Output the (x, y) coordinate of the center of the cell containing the given text.  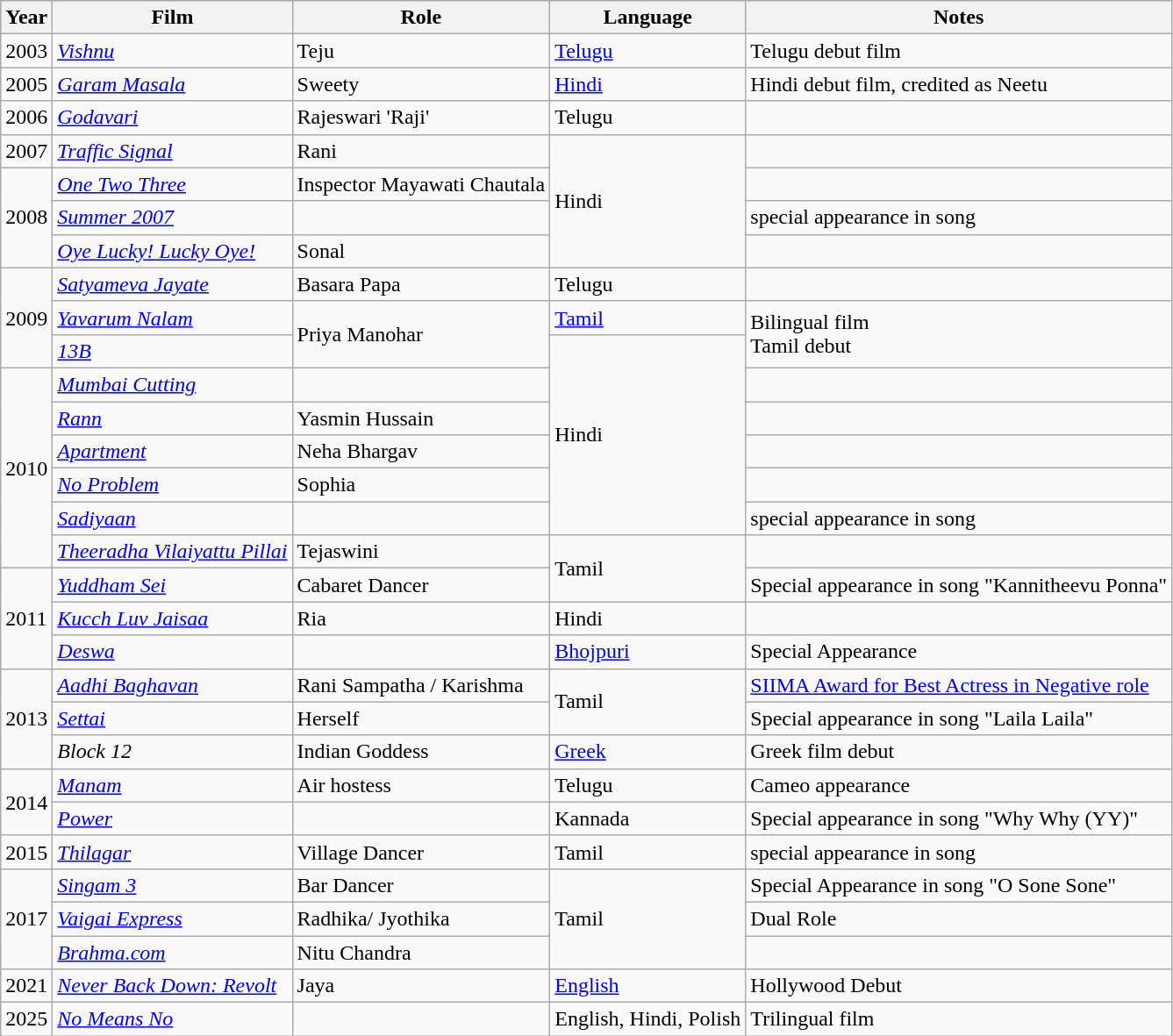
Yasmin Hussain (421, 418)
Cabaret Dancer (421, 585)
Teju (421, 51)
Bar Dancer (421, 885)
Cameo appearance (959, 785)
SIIMA Award for Best Actress in Negative role (959, 685)
Special Appearance in song "O Sone Sone" (959, 885)
Hindi debut film, credited as Neetu (959, 84)
Dual Role (959, 918)
Sweety (421, 84)
Manam (172, 785)
Herself (421, 718)
2010 (26, 468)
2021 (26, 986)
2013 (26, 718)
2025 (26, 1019)
No Problem (172, 485)
Priya Manohar (421, 334)
Greek film debut (959, 752)
2017 (26, 918)
13B (172, 351)
English, Hindi, Polish (647, 1019)
Power (172, 818)
Jaya (421, 986)
Indian Goddess (421, 752)
2007 (26, 151)
2005 (26, 84)
Vaigai Express (172, 918)
Neha Bhargav (421, 452)
Year (26, 18)
2015 (26, 852)
Notes (959, 18)
Special appearance in song "Kannitheevu Ponna" (959, 585)
Bhojpuri (647, 652)
Vishnu (172, 51)
Greek (647, 752)
Air hostess (421, 785)
Language (647, 18)
No Means No (172, 1019)
2006 (26, 118)
2003 (26, 51)
Thilagar (172, 852)
Film (172, 18)
Nitu Chandra (421, 952)
2009 (26, 318)
Kannada (647, 818)
Apartment (172, 452)
Ria (421, 618)
Hollywood Debut (959, 986)
Oye Lucky! Lucky Oye! (172, 251)
Yuddham Sei (172, 585)
Special Appearance (959, 652)
Special appearance in song "Laila Laila" (959, 718)
Mumbai Cutting (172, 384)
Kucch Luv Jaisaa (172, 618)
Yavarum Nalam (172, 318)
Block 12 (172, 752)
Sadiyaan (172, 518)
Summer 2007 (172, 218)
Telugu debut film (959, 51)
Garam Masala (172, 84)
Inspector Mayawati Chautala (421, 184)
2008 (26, 218)
Deswa (172, 652)
Radhika/ Jyothika (421, 918)
Trilingual film (959, 1019)
Aadhi Baghavan (172, 685)
English (647, 986)
Basara Papa (421, 284)
Singam 3 (172, 885)
Sophia (421, 485)
Bilingual filmTamil debut (959, 334)
Rann (172, 418)
2014 (26, 802)
Village Dancer (421, 852)
Theeradha Vilaiyattu Pillai (172, 552)
One Two Three (172, 184)
Never Back Down: Revolt (172, 986)
Godavari (172, 118)
Traffic Signal (172, 151)
Rajeswari 'Raji' (421, 118)
2011 (26, 618)
Special appearance in song "Why Why (YY)" (959, 818)
Settai (172, 718)
Tejaswini (421, 552)
Role (421, 18)
Rani Sampatha / Karishma (421, 685)
Sonal (421, 251)
Satyameva Jayate (172, 284)
Rani (421, 151)
Brahma.com (172, 952)
